Pinpoint the cell where the given text exists, returning its [x, y] midpoint coordinate. 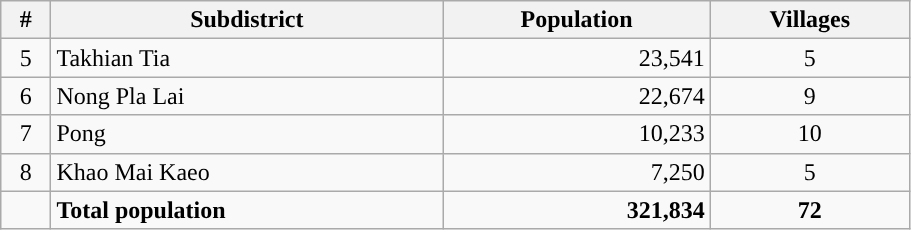
23,541 [577, 58]
Villages [810, 20]
10,233 [577, 134]
7 [26, 134]
Subdistrict [247, 20]
Population [577, 20]
10 [810, 134]
# [26, 20]
Nong Pla Lai [247, 96]
321,834 [577, 210]
22,674 [577, 96]
72 [810, 210]
Total population [247, 210]
9 [810, 96]
Takhian Tia [247, 58]
Pong [247, 134]
8 [26, 172]
Khao Mai Kaeo [247, 172]
6 [26, 96]
7,250 [577, 172]
